Pinpoint the cell where the given text exists, returning its (X, Y) midpoint coordinate. 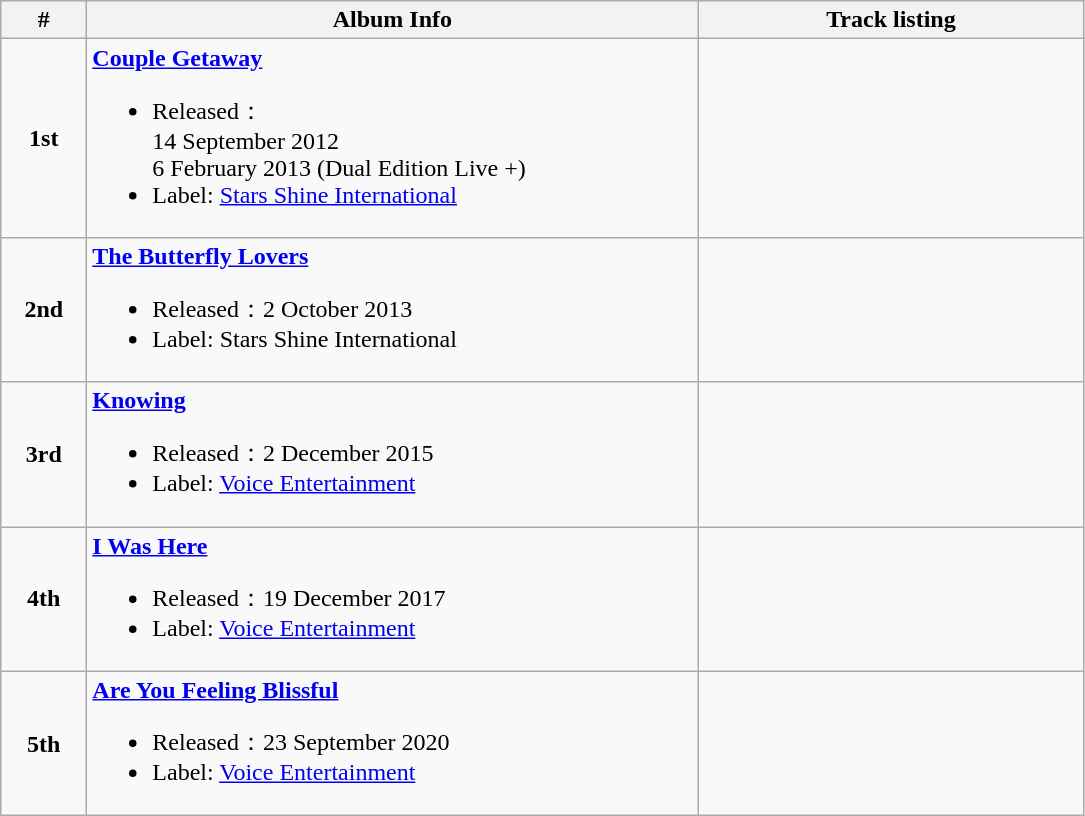
2nd (44, 310)
# (44, 20)
Are You Feeling Blissful Released：23 September 2020Label: Voice Entertainment (392, 744)
4th (44, 598)
1st (44, 138)
The Butterfly LoversReleased：2 October 2013Label: Stars Shine International (392, 310)
5th (44, 744)
Track listing (891, 20)
I Was Here Released：19 December 2017Label: Voice Entertainment (392, 598)
Couple GetawayReleased： 14 September 2012 6 February 2013 (Dual Edition Live +)Label: Stars Shine International (392, 138)
Album Info (392, 20)
3rd (44, 454)
KnowingReleased：2 December 2015Label: Voice Entertainment (392, 454)
